Pinpoint the cell where the given text exists, returning its [x, y] midpoint coordinate. 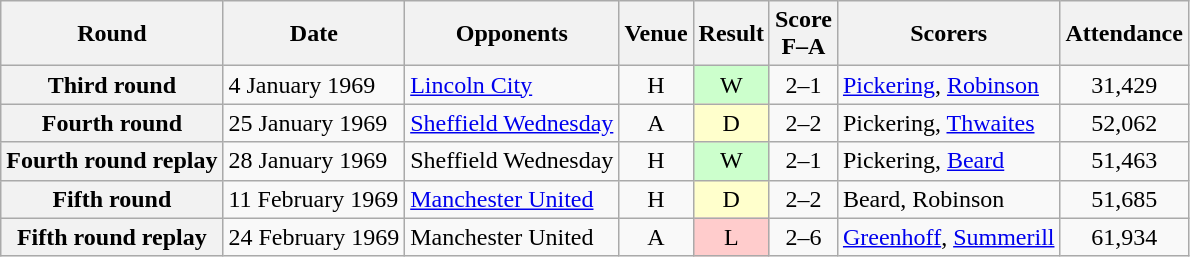
Beard, Robinson [948, 199]
25 January 1969 [314, 123]
Fifth round replay [112, 237]
Date [314, 34]
Lincoln City [512, 85]
Fifth round [112, 199]
51,685 [1124, 199]
Third round [112, 85]
Round [112, 34]
51,463 [1124, 161]
Scorers [948, 34]
11 February 1969 [314, 199]
Pickering, Beard [948, 161]
ScoreF–A [803, 34]
4 January 1969 [314, 85]
Fourth round replay [112, 161]
28 January 1969 [314, 161]
Attendance [1124, 34]
Result [731, 34]
Fourth round [112, 123]
24 February 1969 [314, 237]
52,062 [1124, 123]
31,429 [1124, 85]
Pickering, Thwaites [948, 123]
Greenhoff, Summerill [948, 237]
Venue [656, 34]
2–6 [803, 237]
Pickering, Robinson [948, 85]
61,934 [1124, 237]
Opponents [512, 34]
L [731, 237]
